Search for the cell housing the specified text and yield its (x, y) center coordinate. 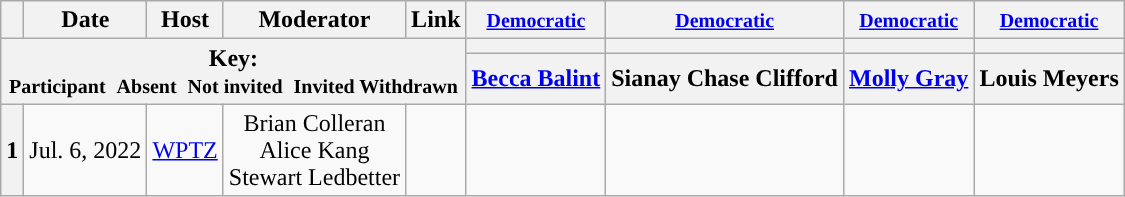
WPTZ (185, 150)
Sianay Chase Clifford (725, 78)
Date (86, 20)
Link (436, 20)
1 (12, 150)
Louis Meyers (1049, 78)
Molly Gray (908, 78)
Host (185, 20)
Jul. 6, 2022 (86, 150)
Key: Participant Absent Not invited Invited Withdrawn (234, 72)
Brian ColleranAlice KangStewart Ledbetter (314, 150)
Moderator (314, 20)
Becca Balint (536, 78)
